Locate the cell with the specified text and output its (x, y) center coordinate. 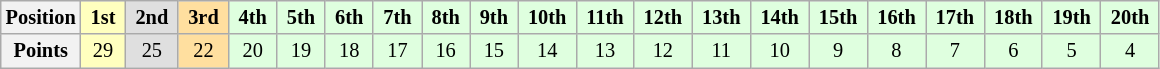
18 (349, 51)
22 (203, 51)
Position (41, 17)
5th (301, 17)
13th (721, 17)
12th (663, 17)
15 (494, 51)
9 (838, 51)
4th (253, 17)
7th (397, 17)
10 (779, 51)
5 (1071, 51)
29 (104, 51)
16 (446, 51)
8th (446, 17)
16th (896, 17)
8 (896, 51)
20th (1130, 17)
6th (349, 17)
11th (604, 17)
12 (663, 51)
14th (779, 17)
18th (1013, 17)
10th (547, 17)
19th (1071, 17)
3rd (203, 17)
2nd (152, 17)
7 (955, 51)
20 (253, 51)
15th (838, 17)
6 (1013, 51)
14 (547, 51)
1st (104, 17)
17th (955, 17)
19 (301, 51)
11 (721, 51)
9th (494, 17)
4 (1130, 51)
17 (397, 51)
Points (41, 51)
13 (604, 51)
25 (152, 51)
